Search for the cell housing the specified text and yield its [x, y] center coordinate. 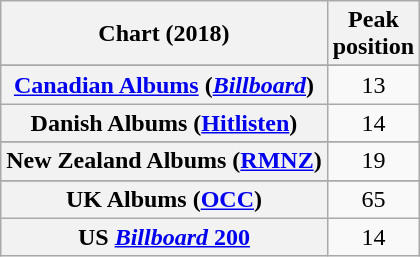
Peakposition [373, 34]
Chart (2018) [164, 34]
13 [373, 85]
Canadian Albums (Billboard) [164, 85]
Danish Albums (Hitlisten) [164, 123]
19 [373, 161]
New Zealand Albums (RMNZ) [164, 161]
UK Albums (OCC) [164, 199]
65 [373, 199]
US Billboard 200 [164, 237]
